Find where the given text appears and provide that cell's center as [x, y] coordinate. 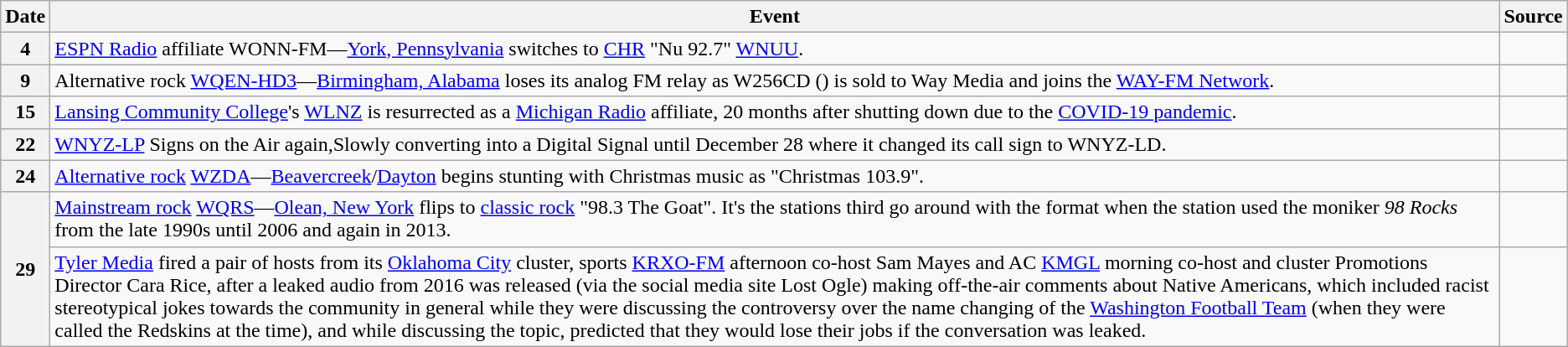
22 [25, 144]
Event [775, 17]
Alternative rock WQEN-HD3—Birmingham, Alabama loses its analog FM relay as W256CD () is sold to Way Media and joins the WAY-FM Network. [775, 80]
15 [25, 112]
WNYZ-LP Signs on the Air again,Slowly converting into a Digital Signal until December 28 where it changed its call sign to WNYZ-LD. [775, 144]
4 [25, 49]
24 [25, 176]
ESPN Radio affiliate WONN-FM—York, Pennsylvania switches to CHR "Nu 92.7" WNUU. [775, 49]
Alternative rock WZDA—Beavercreek/Dayton begins stunting with Christmas music as "Christmas 103.9". [775, 176]
Source [1533, 17]
29 [25, 269]
Lansing Community College's WLNZ is resurrected as a Michigan Radio affiliate, 20 months after shutting down due to the COVID-19 pandemic. [775, 112]
Date [25, 17]
9 [25, 80]
